Provide the (x, y) coordinate of the cell's center where the given text is located.  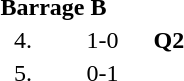
1-0 (102, 40)
